Locate the cell with the specified text and output its [X, Y] center coordinate. 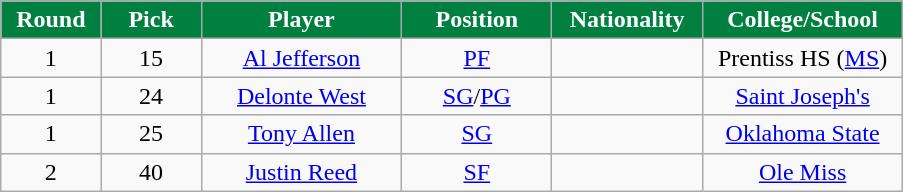
College/School [802, 20]
Player [301, 20]
15 [151, 58]
Justin Reed [301, 172]
Round [51, 20]
Delonte West [301, 96]
40 [151, 172]
Pick [151, 20]
2 [51, 172]
Tony Allen [301, 134]
24 [151, 96]
Ole Miss [802, 172]
Prentiss HS (MS) [802, 58]
25 [151, 134]
Position [477, 20]
Nationality [627, 20]
SG/PG [477, 96]
SG [477, 134]
Al Jefferson [301, 58]
Oklahoma State [802, 134]
SF [477, 172]
Saint Joseph's [802, 96]
PF [477, 58]
